Locate the cell with the specified text and output its [x, y] center coordinate. 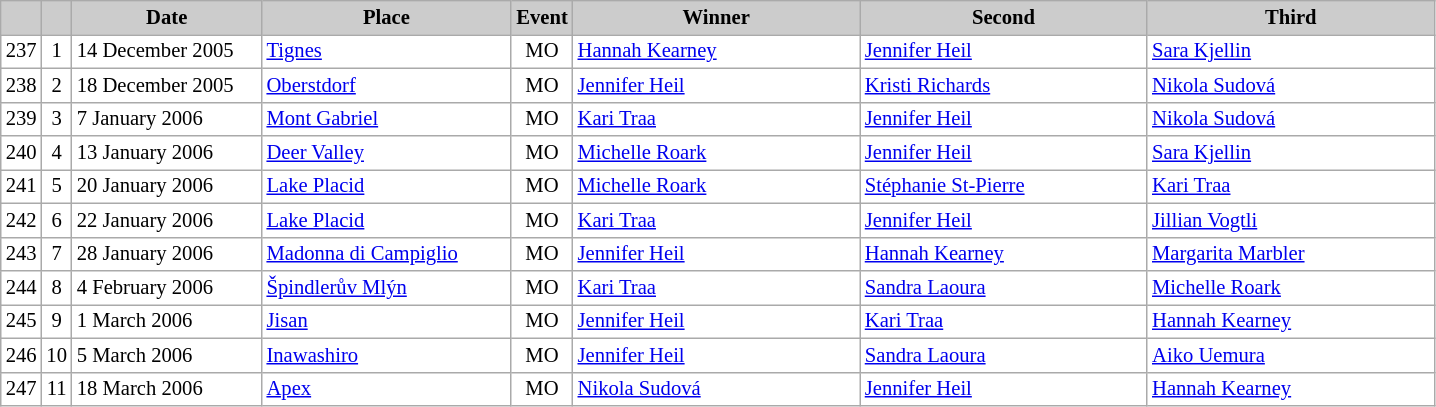
247 [22, 389]
5 [56, 186]
Deer Valley [387, 153]
9 [56, 321]
237 [22, 51]
8 [56, 287]
246 [22, 355]
Apex [387, 389]
239 [22, 119]
7 January 2006 [167, 119]
241 [22, 186]
7 [56, 254]
243 [22, 254]
10 [56, 355]
240 [22, 153]
11 [56, 389]
Oberstdorf [387, 85]
4 [56, 153]
28 January 2006 [167, 254]
Tignes [387, 51]
13 January 2006 [167, 153]
1 March 2006 [167, 321]
Inawashiro [387, 355]
Stéphanie St-Pierre [1004, 186]
238 [22, 85]
20 January 2006 [167, 186]
Event [542, 17]
6 [56, 220]
Jisan [387, 321]
Špindlerův Mlýn [387, 287]
Place [387, 17]
14 December 2005 [167, 51]
Mont Gabriel [387, 119]
22 January 2006 [167, 220]
242 [22, 220]
245 [22, 321]
Winner [716, 17]
18 March 2006 [167, 389]
Madonna di Campiglio [387, 254]
3 [56, 119]
4 February 2006 [167, 287]
Margarita Marbler [1290, 254]
Jillian Vogtli [1290, 220]
1 [56, 51]
Date [167, 17]
Second [1004, 17]
5 March 2006 [167, 355]
Third [1290, 17]
2 [56, 85]
18 December 2005 [167, 85]
Kristi Richards [1004, 85]
Aiko Uemura [1290, 355]
244 [22, 287]
